Locate the cell with the specified text and output its [x, y] center coordinate. 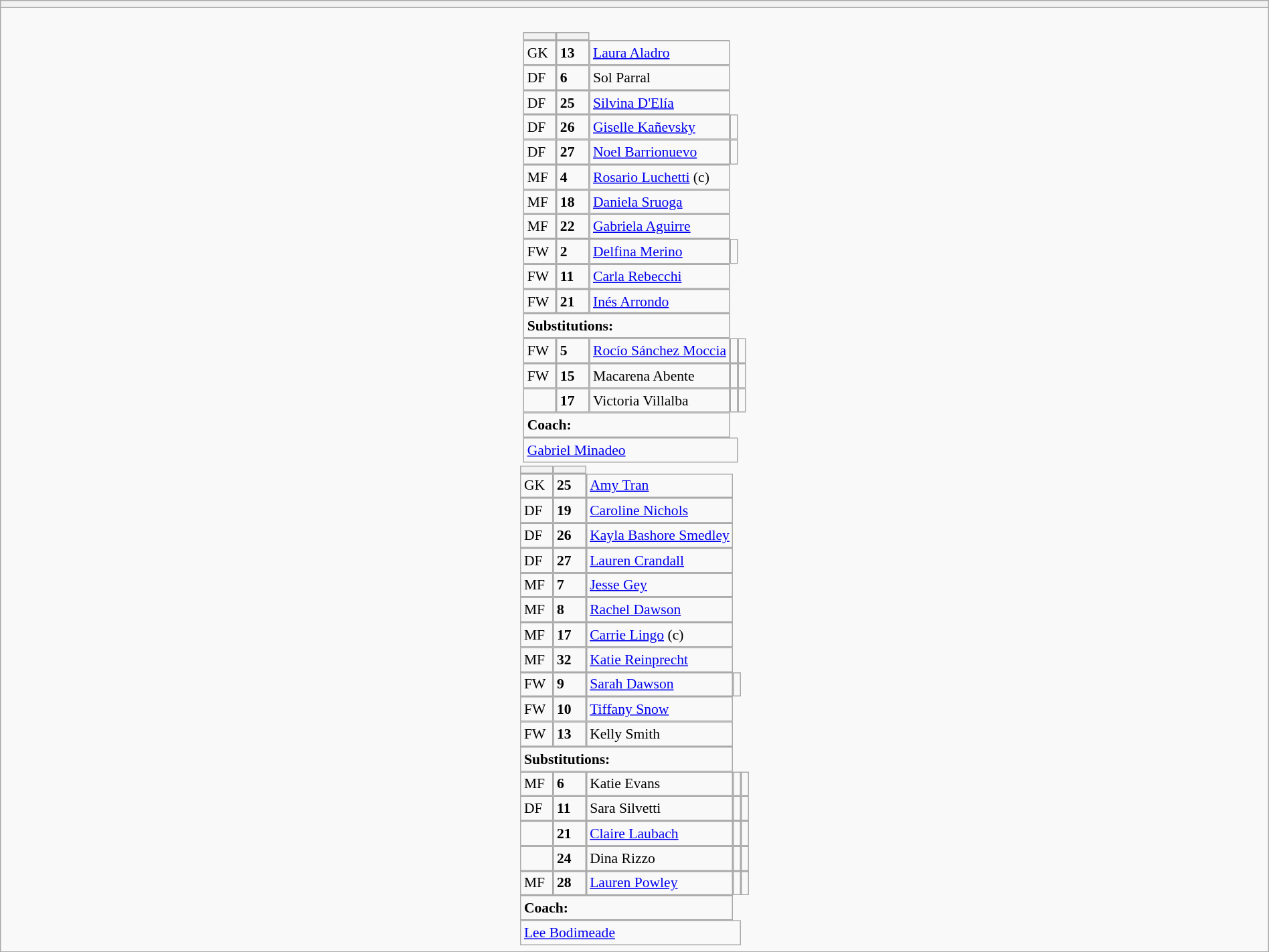
Katie Evans [659, 784]
Kelly Smith [659, 735]
Katie Reinprecht [659, 660]
Rosario Luchetti (c) [660, 177]
Delfina Merino [660, 252]
Daniela Sruoga [660, 202]
8 [569, 610]
Gabriel Minadeo [630, 450]
32 [569, 660]
15 [573, 376]
Caroline Nichols [659, 510]
Claire Laubach [659, 834]
Noel Barrionuevo [660, 153]
7 [569, 585]
28 [569, 883]
Rocío Sánchez Moccia [660, 351]
Rachel Dawson [659, 610]
22 [573, 226]
Laura Aladro [660, 52]
2 [573, 252]
Kayla Bashore Smedley [659, 535]
Macarena Abente [660, 376]
Carrie Lingo (c) [659, 634]
Jesse Gey [659, 585]
9 [569, 684]
18 [573, 202]
Gabriela Aguirre [660, 226]
24 [569, 858]
19 [569, 510]
4 [573, 177]
Lauren Powley [659, 883]
Carla Rebecchi [660, 276]
10 [569, 709]
Giselle Kañevsky [660, 127]
Inés Arrondo [660, 301]
Sarah Dawson [659, 684]
Silvina D'Elía [660, 103]
Victoria Villalba [660, 400]
5 [573, 351]
Lee Bodimeade [630, 933]
Amy Tran [659, 486]
Sara Silvetti [659, 808]
Sol Parral [660, 78]
Tiffany Snow [659, 709]
Lauren Crandall [659, 561]
Dina Rizzo [659, 858]
